Search for the cell housing the specified text and yield its (x, y) center coordinate. 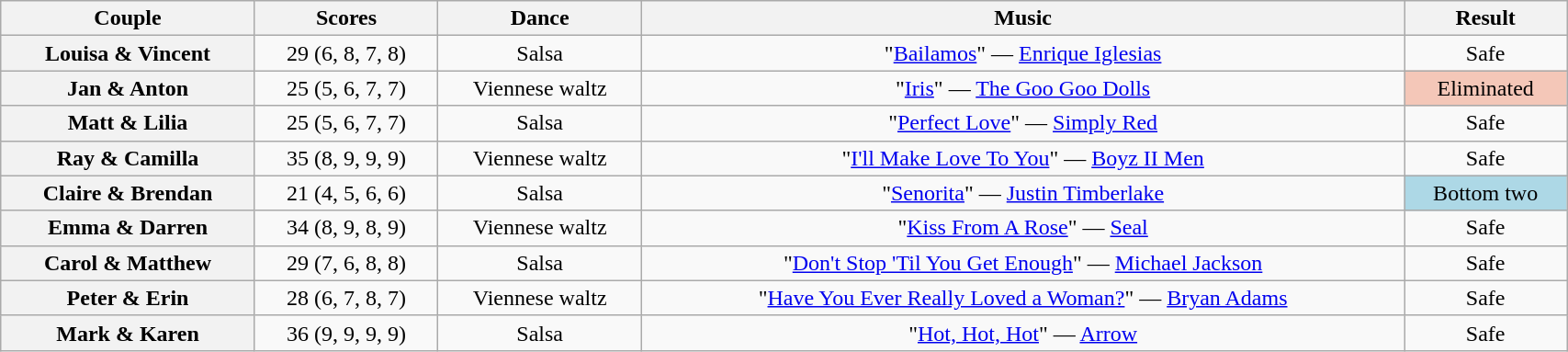
"Iris" — The Goo Goo Dolls (1023, 88)
28 (6, 7, 8, 7) (345, 298)
Claire & Brendan (129, 193)
"Don't Stop 'Til You Get Enough" — Michael Jackson (1023, 263)
"Bailamos" — Enrique Iglesias (1023, 53)
Mark & Karen (129, 333)
Peter & Erin (129, 298)
29 (7, 6, 8, 8) (345, 263)
Scores (345, 18)
"Senorita" — Justin Timberlake (1023, 193)
"Perfect Love" — Simply Red (1023, 123)
Dance (540, 18)
Louisa & Vincent (129, 53)
Bottom two (1486, 193)
"Have You Ever Really Loved a Woman?" — Bryan Adams (1023, 298)
Carol & Matthew (129, 263)
Ray & Camilla (129, 158)
36 (9, 9, 9, 9) (345, 333)
Result (1486, 18)
Emma & Darren (129, 228)
"I'll Make Love To You" — Boyz II Men (1023, 158)
"Hot, Hot, Hot" — Arrow (1023, 333)
"Kiss From A Rose" — Seal (1023, 228)
Matt & Lilia (129, 123)
Music (1023, 18)
35 (8, 9, 9, 9) (345, 158)
34 (8, 9, 8, 9) (345, 228)
Eliminated (1486, 88)
Jan & Anton (129, 88)
29 (6, 8, 7, 8) (345, 53)
Couple (129, 18)
21 (4, 5, 6, 6) (345, 193)
